Find where the given text appears and provide that cell's center as (X, Y) coordinate. 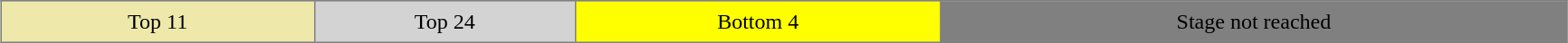
Bottom 4 (758, 21)
Top 24 (445, 21)
Top 11 (158, 21)
Stage not reached (1254, 21)
